Search for the cell housing the specified text and yield its (x, y) center coordinate. 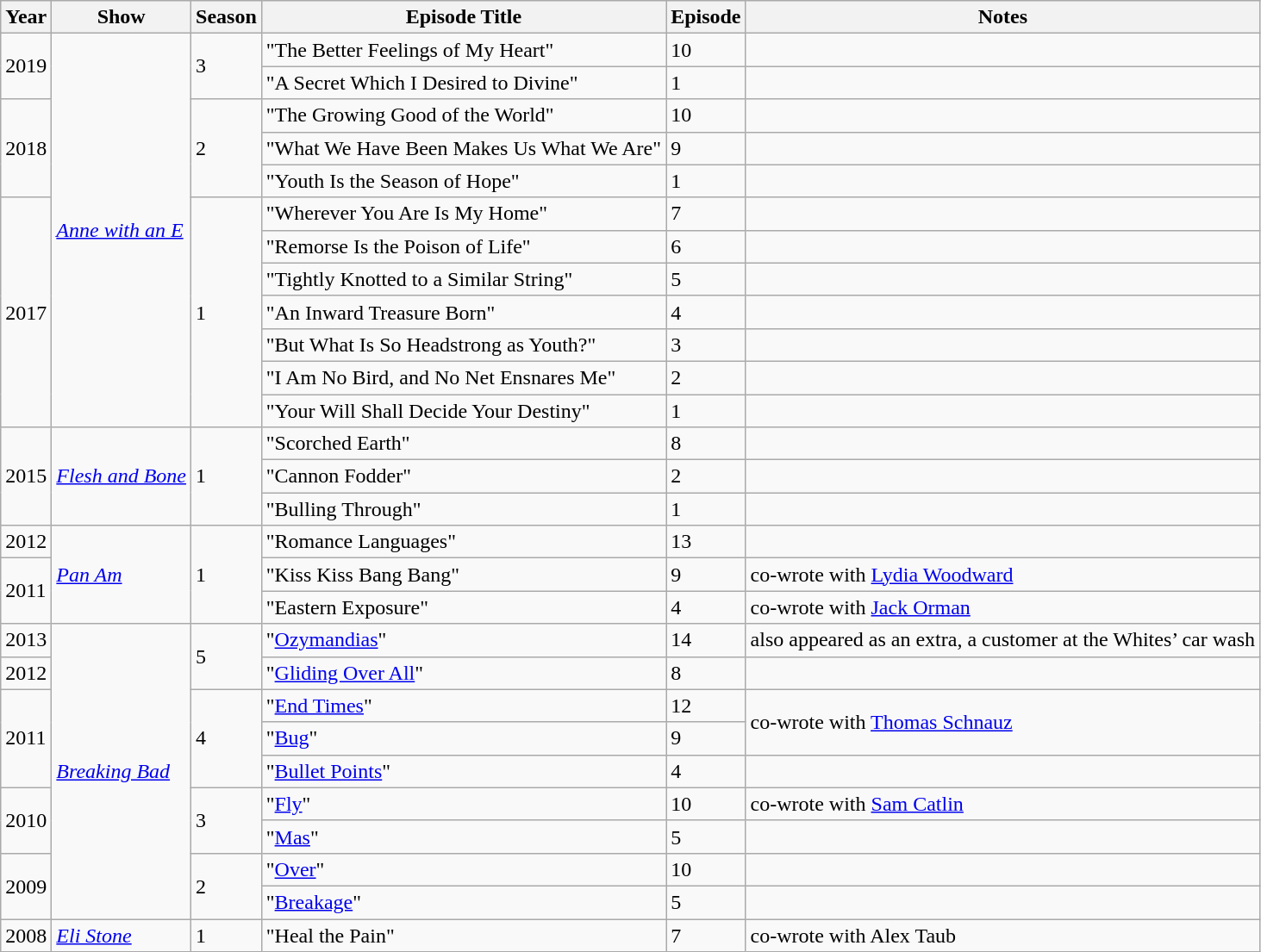
Episode Title (464, 17)
Flesh and Bone (122, 476)
"Heal the Pain" (464, 935)
co-wrote with Thomas Schnauz (1003, 722)
Eli Stone (122, 935)
"Over" (464, 869)
"Bug" (464, 738)
2018 (26, 148)
co-wrote with Jack Orman (1003, 607)
"Kiss Kiss Bang Bang" (464, 575)
co-wrote with Lydia Woodward (1003, 575)
"But What Is So Headstrong as Youth?" (464, 345)
"Fly" (464, 804)
2010 (26, 820)
"I Am No Bird, and No Net Ensnares Me" (464, 377)
2015 (26, 476)
"Romance Languages" (464, 542)
"Gliding Over All" (464, 673)
Breaking Bad (122, 772)
also appeared as an extra, a customer at the Whites’ car wash (1003, 640)
12 (706, 706)
"Ozymandias" (464, 640)
Season (227, 17)
2019 (26, 66)
co-wrote with Sam Catlin (1003, 804)
co-wrote with Alex Taub (1003, 935)
2008 (26, 935)
"The Better Feelings of My Heart" (464, 50)
Year (26, 17)
"The Growing Good of the World" (464, 115)
"A Secret Which I Desired to Divine" (464, 83)
14 (706, 640)
2013 (26, 640)
"An Inward Treasure Born" (464, 312)
Notes (1003, 17)
"Wherever You Are Is My Home" (464, 214)
"Remorse Is the Poison of Life" (464, 246)
"Bullet Points" (464, 771)
Anne with an E (122, 231)
"Breakage" (464, 902)
Episode (706, 17)
"Scorched Earth" (464, 444)
13 (706, 542)
"Mas" (464, 837)
6 (706, 246)
"Cannon Fodder" (464, 476)
Pan Am (122, 575)
"Youth Is the Season of Hope" (464, 181)
"Your Will Shall Decide Your Destiny" (464, 411)
"Bulling Through" (464, 509)
2009 (26, 886)
Show (122, 17)
"Eastern Exposure" (464, 607)
"Tightly Knotted to a Similar String" (464, 279)
"What We Have Been Makes Us What We Are" (464, 148)
"End Times" (464, 706)
2017 (26, 312)
